From the cell containing the given text, extract its center point as [x, y] coordinate. 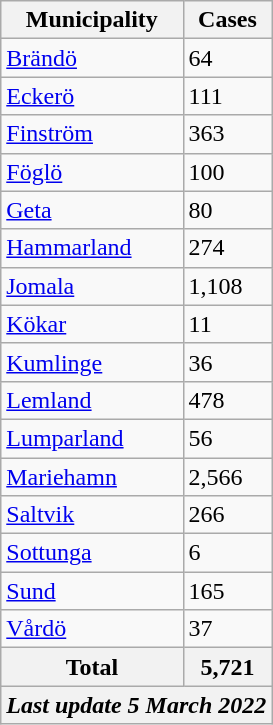
274 [228, 248]
Sottunga [92, 553]
Total [92, 667]
Föglö [92, 172]
36 [228, 362]
2,566 [228, 477]
64 [228, 58]
100 [228, 172]
Lumparland [92, 438]
37 [228, 629]
80 [228, 210]
Municipality [92, 20]
165 [228, 591]
Finström [92, 134]
111 [228, 96]
Eckerö [92, 96]
1,108 [228, 286]
Mariehamn [92, 477]
Brändö [92, 58]
Kumlinge [92, 362]
363 [228, 134]
Last update 5 March 2022 [136, 705]
Sund [92, 591]
Lemland [92, 400]
266 [228, 515]
Saltvik [92, 515]
11 [228, 324]
5,721 [228, 667]
56 [228, 438]
Cases [228, 20]
Vårdö [92, 629]
Hammarland [92, 248]
Jomala [92, 286]
478 [228, 400]
Geta [92, 210]
6 [228, 553]
Kökar [92, 324]
